Locate the cell with the specified text and output its [X, Y] center coordinate. 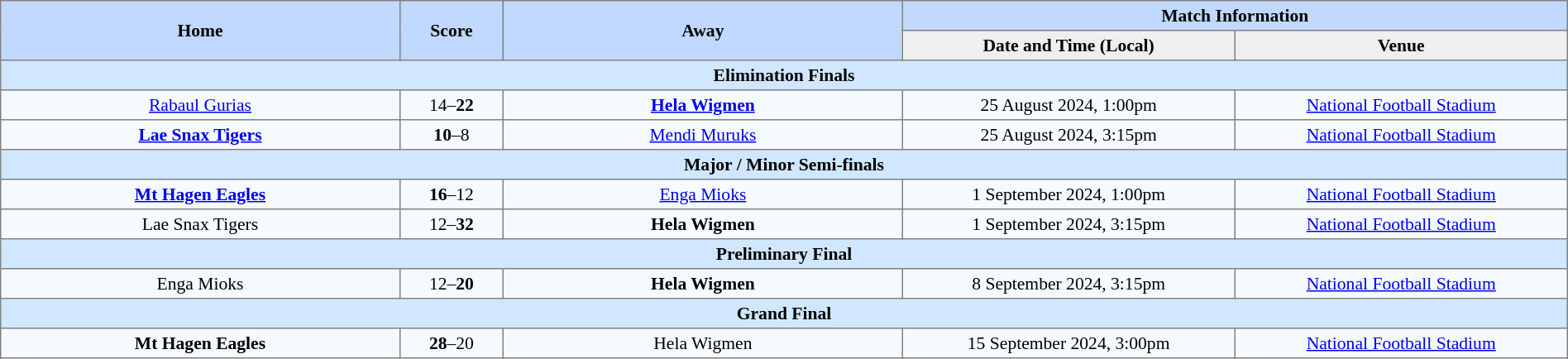
15 September 2024, 3:00pm [1068, 343]
Elimination Finals [784, 75]
Score [452, 31]
12–32 [452, 224]
8 September 2024, 3:15pm [1068, 284]
1 September 2024, 1:00pm [1068, 194]
Match Information [1235, 16]
1 September 2024, 3:15pm [1068, 224]
Grand Final [784, 314]
Away [703, 31]
14–22 [452, 105]
Date and Time (Local) [1068, 45]
Major / Minor Semi-finals [784, 165]
25 August 2024, 3:15pm [1068, 135]
Rabaul Gurias [200, 105]
16–12 [452, 194]
25 August 2024, 1:00pm [1068, 105]
Mendi Muruks [703, 135]
28–20 [452, 343]
Preliminary Final [784, 254]
Venue [1401, 45]
Home [200, 31]
12–20 [452, 284]
10–8 [452, 135]
